Capture the cell that displays the provided text and extract its [x, y] central coordinate. 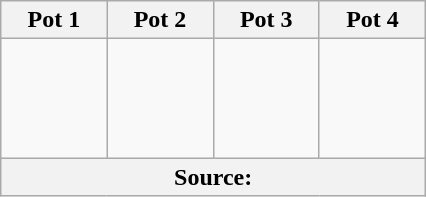
Pot 2 [160, 20]
Pot 3 [266, 20]
Pot 1 [54, 20]
Source: [214, 177]
Pot 4 [372, 20]
